Return the (X, Y) coordinate for the center point of the cell that contains the specified text.  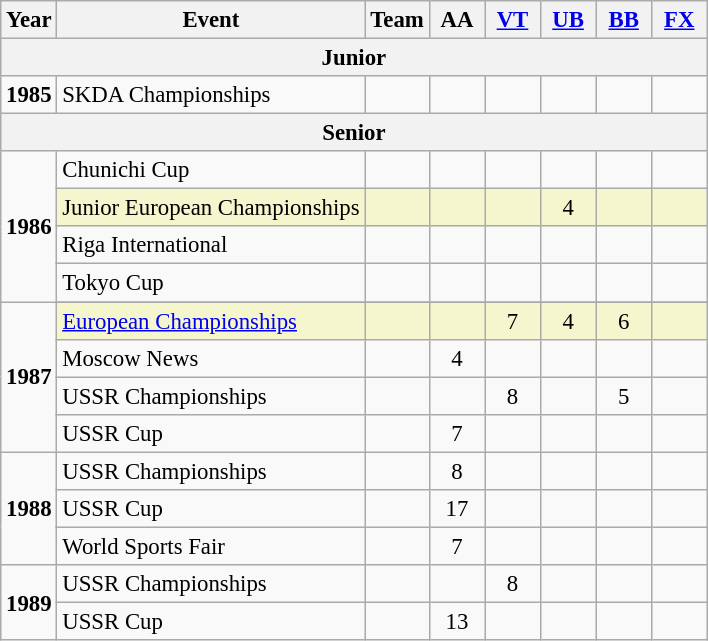
5 (624, 396)
6 (624, 321)
Team (397, 20)
VT (513, 20)
AA (457, 20)
1986 (29, 226)
1988 (29, 508)
Year (29, 20)
13 (457, 621)
Senior (354, 133)
Riga International (211, 245)
Tokyo Cup (211, 283)
1985 (29, 95)
BB (624, 20)
European Championships (211, 321)
UB (568, 20)
1989 (29, 602)
1987 (29, 377)
SKDA Championships (211, 95)
Junior European Championships (211, 208)
FX (679, 20)
17 (457, 509)
Chunichi Cup (211, 170)
World Sports Fair (211, 546)
Junior (354, 58)
Event (211, 20)
Moscow News (211, 358)
